Provide the (x, y) coordinate of the cell's center where the given text is located.  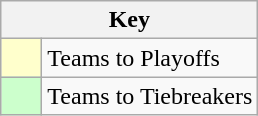
Teams to Tiebreakers (150, 96)
Key (130, 20)
Teams to Playoffs (150, 58)
